Determine the [x, y] coordinate at the center of the cell enclosing the given text.  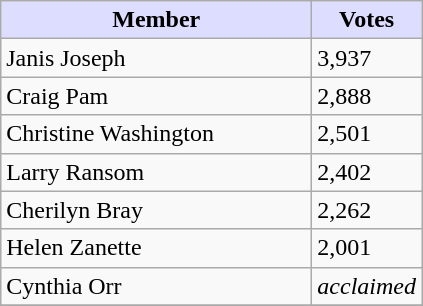
2,501 [367, 134]
Craig Pam [156, 96]
2,001 [367, 248]
3,937 [367, 58]
Votes [367, 20]
2,262 [367, 210]
Janis Joseph [156, 58]
2,888 [367, 96]
Cherilyn Bray [156, 210]
Helen Zanette [156, 248]
Christine Washington [156, 134]
acclaimed [367, 286]
2,402 [367, 172]
Larry Ransom [156, 172]
Cynthia Orr [156, 286]
Member [156, 20]
